Scan for the cell matching the given text and deliver its (X, Y) coordinate at center. 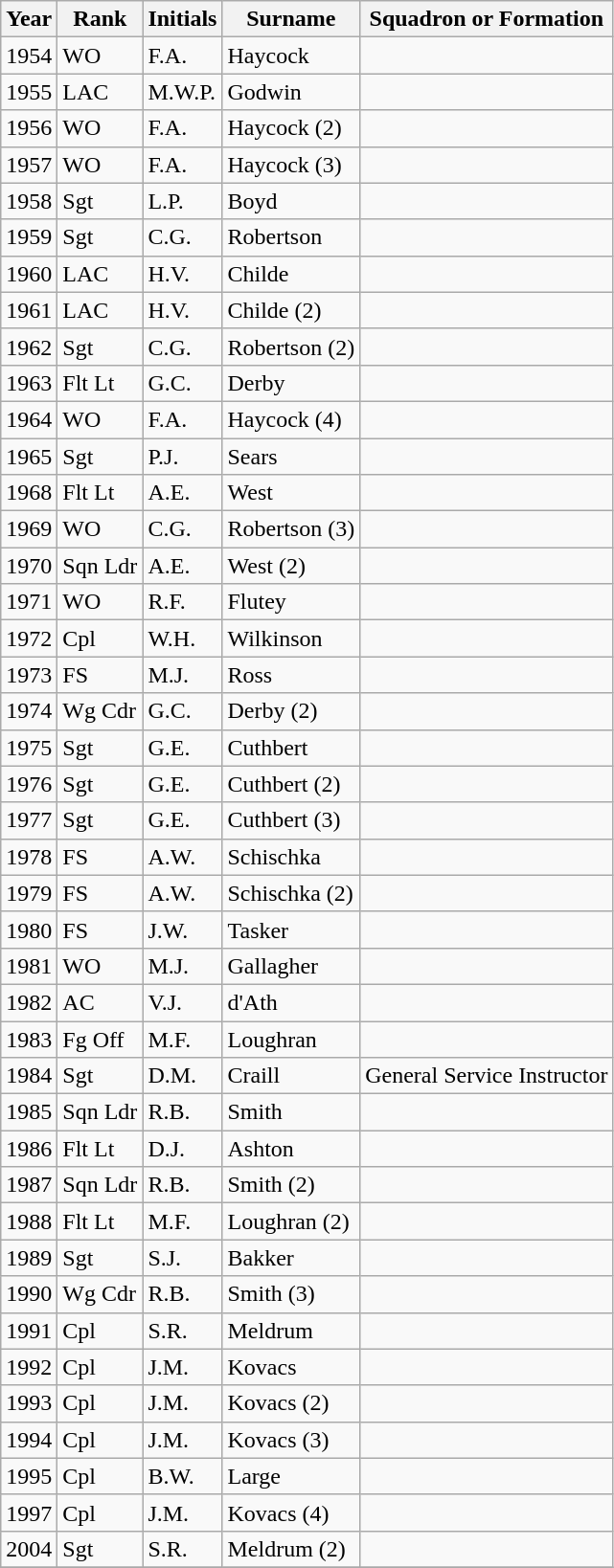
Haycock (291, 56)
Loughran (2) (291, 1221)
1961 (29, 310)
Ross (291, 675)
1973 (29, 675)
1957 (29, 165)
Cuthbert (2) (291, 784)
1987 (29, 1185)
Kovacs (4) (291, 1512)
1956 (29, 128)
Robertson (2) (291, 347)
1960 (29, 274)
Sears (291, 457)
1993 (29, 1403)
1977 (29, 820)
1988 (29, 1221)
1995 (29, 1476)
1997 (29, 1512)
Cuthbert (3) (291, 820)
W.H. (182, 638)
1981 (29, 966)
1978 (29, 857)
Derby (2) (291, 711)
Robertson (3) (291, 529)
B.W. (182, 1476)
1992 (29, 1367)
Haycock (3) (291, 165)
Loughran (291, 1039)
D.J. (182, 1149)
Schischka (291, 857)
V.J. (182, 1002)
West (2) (291, 566)
L.P. (182, 201)
Childe (2) (291, 310)
1958 (29, 201)
Wilkinson (291, 638)
1962 (29, 347)
Childe (291, 274)
1968 (29, 493)
Boyd (291, 201)
Surname (291, 19)
J.W. (182, 930)
1983 (29, 1039)
Kovacs (3) (291, 1440)
Cuthbert (291, 748)
1963 (29, 383)
P.J. (182, 457)
Ashton (291, 1149)
Meldrum (291, 1331)
Rank (100, 19)
West (291, 493)
Craill (291, 1076)
R.F. (182, 602)
Kovacs (2) (291, 1403)
1975 (29, 748)
Schischka (2) (291, 893)
1984 (29, 1076)
Squadron or Formation (487, 19)
1970 (29, 566)
General Service Instructor (487, 1076)
1982 (29, 1002)
1980 (29, 930)
1969 (29, 529)
Haycock (2) (291, 128)
1965 (29, 457)
D.M. (182, 1076)
S.J. (182, 1258)
1985 (29, 1112)
1989 (29, 1258)
1972 (29, 638)
1990 (29, 1294)
M.W.P. (182, 92)
1994 (29, 1440)
d'Ath (291, 1002)
1971 (29, 602)
2004 (29, 1549)
Haycock (4) (291, 419)
Large (291, 1476)
1991 (29, 1331)
1986 (29, 1149)
Year (29, 19)
Initials (182, 19)
Godwin (291, 92)
Meldrum (2) (291, 1549)
1964 (29, 419)
Robertson (291, 237)
Smith (291, 1112)
AC (100, 1002)
Derby (291, 383)
Tasker (291, 930)
Smith (2) (291, 1185)
Flutey (291, 602)
1976 (29, 784)
1954 (29, 56)
Gallagher (291, 966)
Kovacs (291, 1367)
1959 (29, 237)
Bakker (291, 1258)
Fg Off (100, 1039)
Smith (3) (291, 1294)
1979 (29, 893)
1974 (29, 711)
1955 (29, 92)
